Detect which cell encompasses the target text, then output its (x, y) center coordinate. 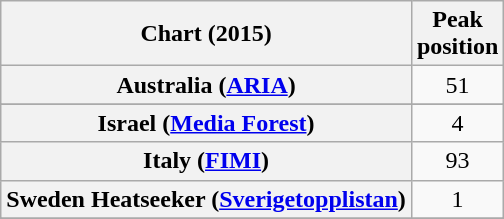
Italy (FIMI) (206, 161)
4 (457, 123)
Israel (Media Forest) (206, 123)
Sweden Heatseeker (Sverigetopplistan) (206, 199)
51 (457, 85)
Australia (ARIA) (206, 85)
93 (457, 161)
1 (457, 199)
Chart (2015) (206, 34)
Peakposition (457, 34)
